Search for the cell housing the specified text and yield its (x, y) center coordinate. 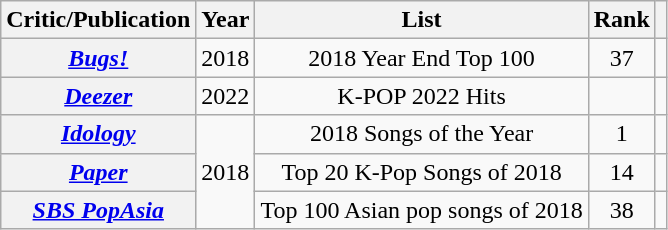
SBS PopAsia (98, 210)
Idology (98, 134)
Rank (622, 20)
Top 20 K-Pop Songs of 2018 (422, 172)
Top 100 Asian pop songs of 2018 (422, 210)
37 (622, 58)
38 (622, 210)
2022 (226, 96)
Critic/Publication (98, 20)
List (422, 20)
2018 Songs of the Year (422, 134)
1 (622, 134)
Paper (98, 172)
K-POP 2022 Hits (422, 96)
Deezer (98, 96)
14 (622, 172)
Year (226, 20)
2018 Year End Top 100 (422, 58)
Bugs! (98, 58)
